Pinpoint the cell where the given text exists, returning its [X, Y] midpoint coordinate. 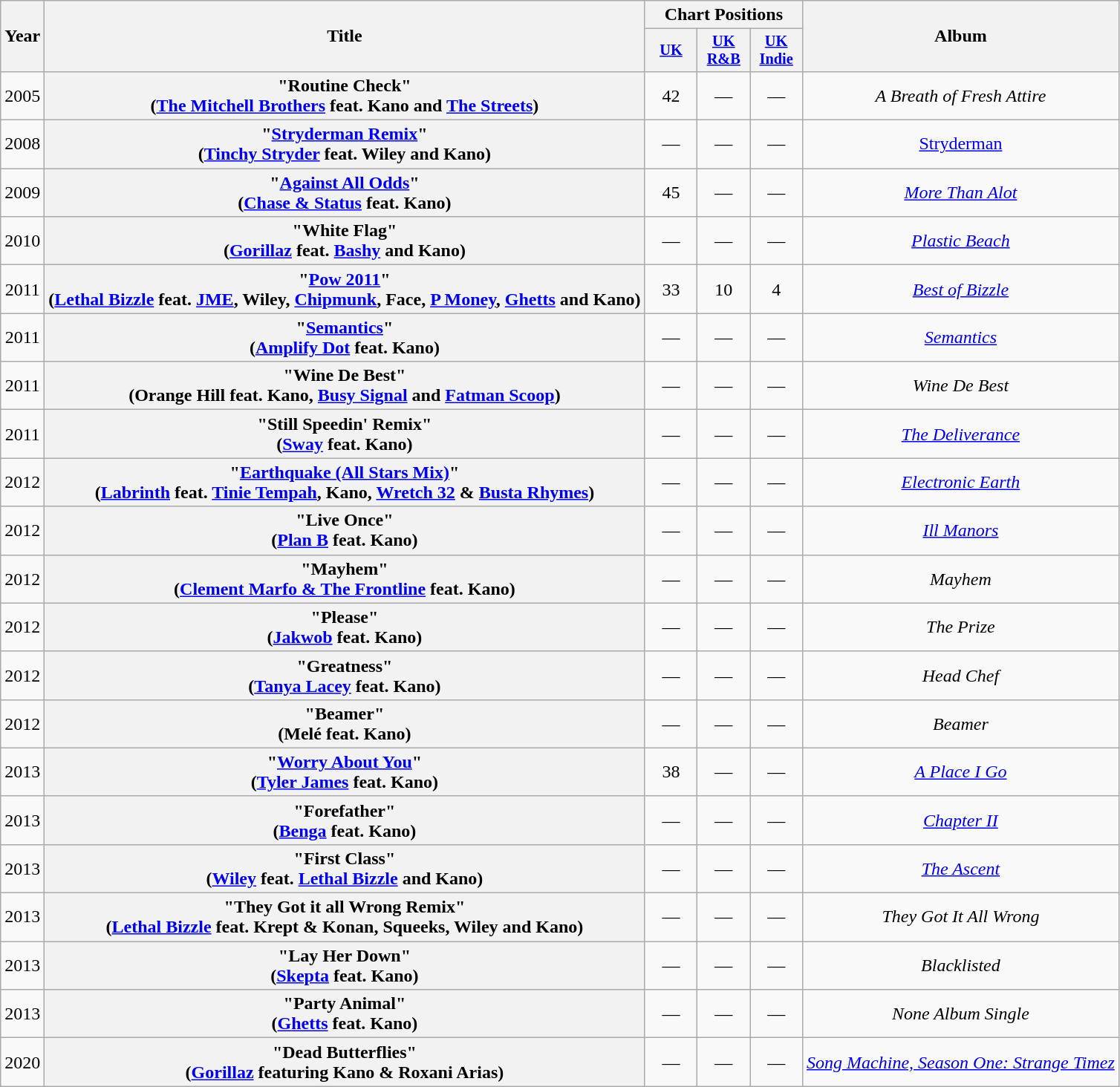
"Stryderman Remix"(Tinchy Stryder feat. Wiley and Kano) [345, 144]
Beamer [961, 723]
33 [671, 290]
Stryderman [961, 144]
"Earthquake (All Stars Mix)"(Labrinth feat. Tinie Tempah, Kano, Wretch 32 & Busta Rhymes) [345, 483]
"Still Speedin' Remix"(Sway feat. Kano) [345, 434]
"Beamer"(Melé feat. Kano) [345, 723]
Electronic Earth [961, 483]
"Forefather"(Benga feat. Kano) [345, 820]
"White Flag"(Gorillaz feat. Bashy and Kano) [345, 241]
4 [777, 290]
2020 [22, 1062]
Best of Bizzle [961, 290]
Album [961, 36]
Song Machine, Season One: Strange Timez [961, 1062]
"Mayhem"(Clement Marfo & The Frontline feat. Kano) [345, 579]
"First Class"(Wiley feat. Lethal Bizzle and Kano) [345, 869]
"Greatness"(Tanya Lacey feat. Kano) [345, 676]
2009 [22, 193]
More Than Alot [961, 193]
A Place I Go [961, 772]
The Prize [961, 627]
42 [671, 95]
2005 [22, 95]
Chart Positions [723, 15]
Semantics [961, 337]
"Please"(Jakwob feat. Kano) [345, 627]
UK R&B [723, 50]
"Lay Her Down"(Skepta feat. Kano) [345, 965]
"Pow 2011"(Lethal Bizzle feat. JME, Wiley, Chipmunk, Face, P Money, Ghetts and Kano) [345, 290]
Title [345, 36]
"Party Animal"(Ghetts feat. Kano) [345, 1014]
Blacklisted [961, 965]
"Wine De Best"(Orange Hill feat. Kano, Busy Signal and Fatman Scoop) [345, 386]
Plastic Beach [961, 241]
"Dead Butterflies"(Gorillaz featuring Kano & Roxani Arias) [345, 1062]
2008 [22, 144]
None Album Single [961, 1014]
Chapter II [961, 820]
"Worry About You"(Tyler James feat. Kano) [345, 772]
"Against All Odds"(Chase & Status feat. Kano) [345, 193]
38 [671, 772]
The Ascent [961, 869]
Mayhem [961, 579]
A Breath of Fresh Attire [961, 95]
UK Indie [777, 50]
Ill Manors [961, 530]
45 [671, 193]
"Routine Check"(The Mitchell Brothers feat. Kano and The Streets) [345, 95]
UK [671, 50]
"Semantics"(Amplify Dot feat. Kano) [345, 337]
2010 [22, 241]
"Live Once"(Plan B feat. Kano) [345, 530]
Wine De Best [961, 386]
10 [723, 290]
Head Chef [961, 676]
Year [22, 36]
They Got It All Wrong [961, 918]
"They Got it all Wrong Remix"(Lethal Bizzle feat. Krept & Konan, Squeeks, Wiley and Kano) [345, 918]
The Deliverance [961, 434]
